Search for the cell housing the specified text and yield its (x, y) center coordinate. 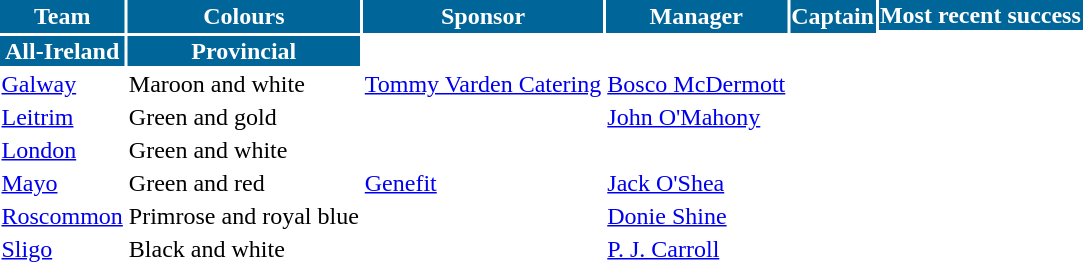
Sponsor (483, 16)
Green and gold (244, 117)
Provincial (244, 51)
Team (62, 16)
All-Ireland (62, 51)
Most recent success (980, 15)
John O'Mahony (696, 117)
Jack O'Shea (696, 183)
Mayo (62, 183)
Tommy Varden Catering (483, 84)
Roscommon (62, 216)
Donie Shine (696, 216)
Manager (696, 16)
London (62, 150)
Green and red (244, 183)
Captain (833, 16)
Genefit (483, 183)
Primrose and royal blue (244, 216)
Leitrim (62, 117)
Colours (244, 16)
Bosco McDermott (696, 84)
Galway (62, 84)
Green and white (244, 150)
Maroon and white (244, 84)
